Output the [X, Y] coordinate of the center of the cell containing the given text.  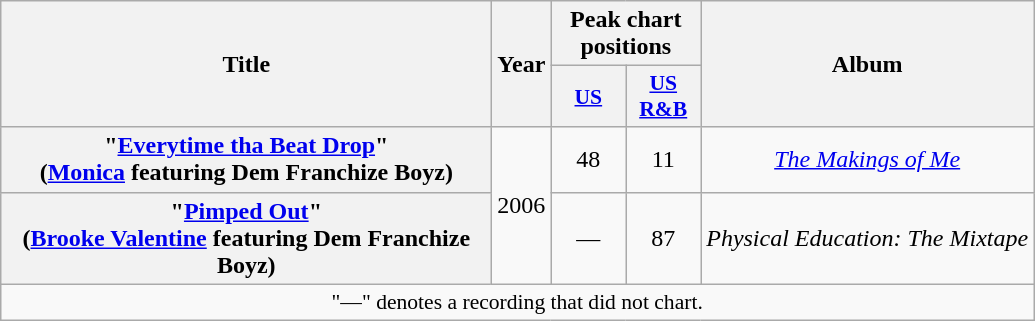
87 [664, 238]
48 [588, 160]
Year [522, 64]
"—" denotes a recording that did not chart. [518, 302]
The Makings of Me [868, 160]
Title [246, 64]
USR&B [664, 96]
2006 [522, 206]
"Pimped Out"(Brooke Valentine featuring Dem Franchize Boyz) [246, 238]
Album [868, 64]
11 [664, 160]
"Everytime tha Beat Drop"(Monica featuring Dem Franchize Boyz) [246, 160]
Peak chart positions [626, 34]
US [588, 96]
Physical Education: The Mixtape [868, 238]
— [588, 238]
